Detect which cell encompasses the target text, then output its [X, Y] center coordinate. 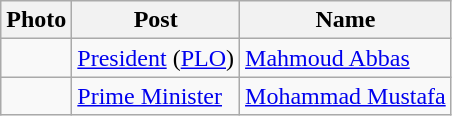
Mahmoud Abbas [346, 58]
Photo [36, 20]
Post [156, 20]
Name [346, 20]
Mohammad Mustafa [346, 96]
Prime Minister [156, 96]
President (PLO) [156, 58]
